Detect which cell encompasses the target text, then output its (X, Y) center coordinate. 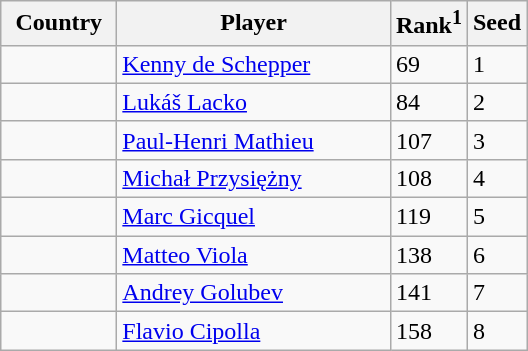
Marc Gicquel (254, 217)
Country (59, 24)
Seed (496, 24)
Michał Przysiężny (254, 178)
108 (428, 178)
2 (496, 102)
1 (496, 64)
7 (496, 293)
Flavio Cipolla (254, 331)
84 (428, 102)
5 (496, 217)
Kenny de Schepper (254, 64)
8 (496, 331)
138 (428, 255)
119 (428, 217)
69 (428, 64)
Andrey Golubev (254, 293)
Rank1 (428, 24)
Player (254, 24)
107 (428, 140)
158 (428, 331)
3 (496, 140)
Paul-Henri Mathieu (254, 140)
4 (496, 178)
Lukáš Lacko (254, 102)
Matteo Viola (254, 255)
141 (428, 293)
6 (496, 255)
